Extract the [x, y] coordinate from the center of the cell holding the provided text.  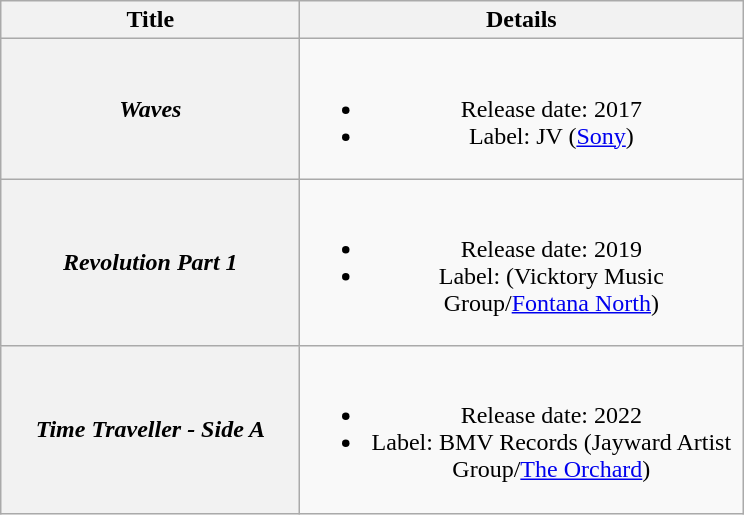
Details [522, 20]
Release date: 2017Label: JV (Sony) [522, 109]
Release date: 2019Label: (Vicktory Music Group/Fontana North) [522, 262]
Release date: 2022Label: BMV Records (Jayward Artist Group/The Orchard) [522, 430]
Revolution Part 1 [150, 262]
Waves [150, 109]
Time Traveller - Side A [150, 430]
Title [150, 20]
